Identify which cell holds the provided text, then report its [x, y] central coordinate. 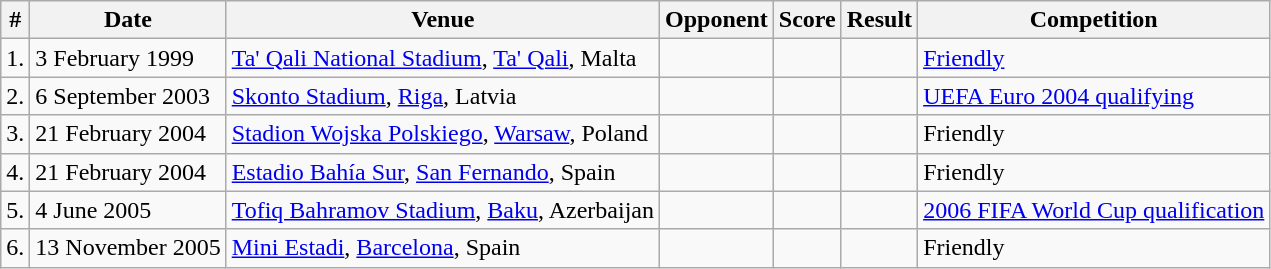
# [16, 20]
Estadio Bahía Sur, San Fernando, Spain [442, 172]
Competition [1094, 20]
Date [128, 20]
UEFA Euro 2004 qualifying [1094, 96]
Tofiq Bahramov Stadium, Baku, Azerbaijan [442, 210]
Result [879, 20]
Mini Estadi, Barcelona, Spain [442, 248]
6. [16, 248]
Stadion Wojska Polskiego, Warsaw, Poland [442, 134]
2006 FIFA World Cup qualification [1094, 210]
4. [16, 172]
4 June 2005 [128, 210]
Venue [442, 20]
2. [16, 96]
Opponent [716, 20]
Score [807, 20]
3. [16, 134]
3 February 1999 [128, 58]
Skonto Stadium, Riga, Latvia [442, 96]
Ta' Qali National Stadium, Ta' Qali, Malta [442, 58]
1. [16, 58]
13 November 2005 [128, 248]
6 September 2003 [128, 96]
5. [16, 210]
